Locate the cell with the specified text and output its [x, y] center coordinate. 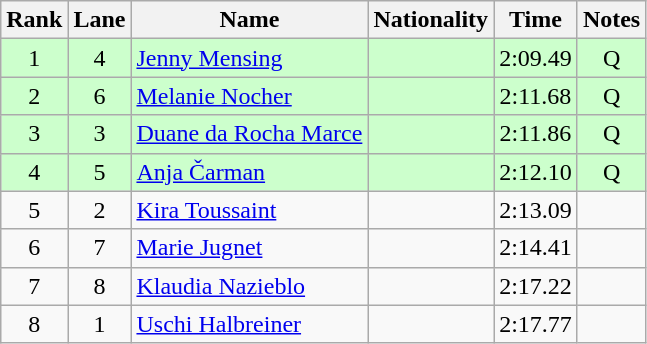
2:17.77 [536, 324]
Melanie Nocher [250, 96]
2:14.41 [536, 248]
2:11.86 [536, 134]
2:17.22 [536, 286]
2:11.68 [536, 96]
Marie Jugnet [250, 248]
Duane da Rocha Marce [250, 134]
Kira Toussaint [250, 210]
2:12.10 [536, 172]
2:09.49 [536, 58]
Klaudia Nazieblo [250, 286]
Anja Čarman [250, 172]
Time [536, 20]
Rank [34, 20]
Nationality [431, 20]
2:13.09 [536, 210]
Notes [611, 20]
Jenny Mensing [250, 58]
Lane [100, 20]
Name [250, 20]
Uschi Halbreiner [250, 324]
